Provide the [X, Y] coordinate of the cell's center where the given text is located.  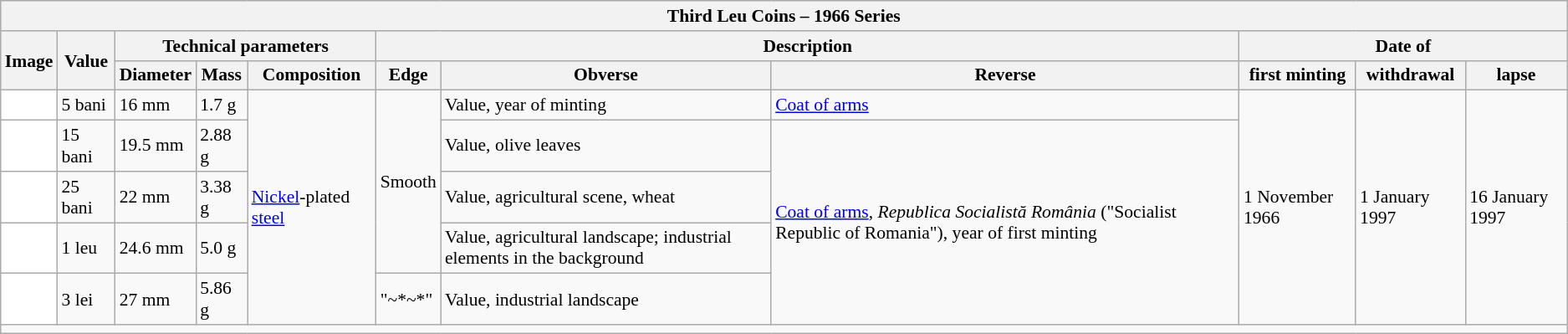
Nickel-plated steel [312, 208]
first minting [1298, 75]
Image [29, 60]
3 lei [85, 300]
Value, industrial landscape [605, 300]
27 mm [156, 300]
5.0 g [222, 248]
22 mm [156, 198]
5 bani [85, 105]
Description [808, 46]
Coat of arms [1005, 105]
Edge [408, 75]
Value, year of minting [605, 105]
Diameter [156, 75]
Date of [1403, 46]
16 mm [156, 105]
lapse [1516, 75]
15 bani [85, 146]
Value, agricultural scene, wheat [605, 198]
Composition [312, 75]
3.38 g [222, 198]
1 leu [85, 248]
16 January 1997 [1516, 208]
Third Leu Coins – 1966 Series [784, 16]
2.88 g [222, 146]
24.6 mm [156, 248]
Technical parameters [246, 46]
Value, olive leaves [605, 146]
Value [85, 60]
25 bani [85, 198]
19.5 mm [156, 146]
Obverse [605, 75]
Coat of arms, Republica Socialistă România ("Socialist Republic of Romania"), year of first minting [1005, 223]
"~*~*" [408, 300]
Mass [222, 75]
Reverse [1005, 75]
Value, agricultural landscape; industrial elements in the background [605, 248]
1.7 g [222, 105]
withdrawal [1410, 75]
1 January 1997 [1410, 208]
Smooth [408, 182]
5.86 g [222, 300]
1 November 1966 [1298, 208]
